Return the [x, y] coordinate for the center point of the cell that contains the specified text.  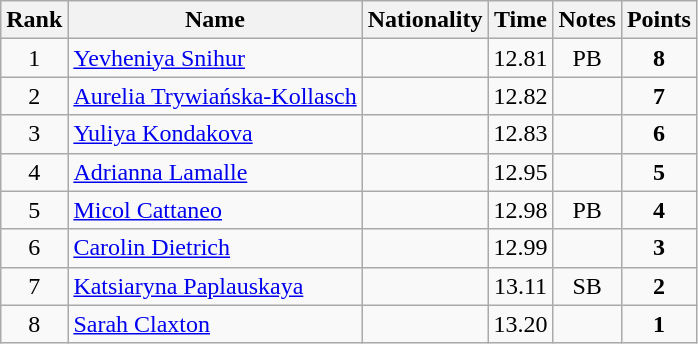
Name [215, 20]
Adrianna Lamalle [215, 172]
12.82 [520, 96]
Sarah Claxton [215, 324]
Points [658, 20]
SB [587, 286]
12.99 [520, 248]
Rank [34, 20]
12.81 [520, 58]
Katsiaryna Paplauskaya [215, 286]
Aurelia Trywiańska-Kollasch [215, 96]
Micol Cattaneo [215, 210]
12.98 [520, 210]
Notes [587, 20]
Time [520, 20]
Carolin Dietrich [215, 248]
12.83 [520, 134]
13.20 [520, 324]
Yevheniya Snihur [215, 58]
Yuliya Kondakova [215, 134]
12.95 [520, 172]
13.11 [520, 286]
Nationality [425, 20]
